Identify which cell holds the provided text, then report its (x, y) central coordinate. 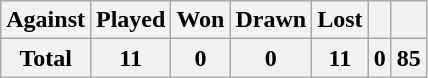
Against (46, 20)
Lost (340, 20)
Played (130, 20)
Total (46, 58)
Drawn (271, 20)
85 (408, 58)
Won (200, 20)
